Search for the cell housing the specified text and yield its (x, y) center coordinate. 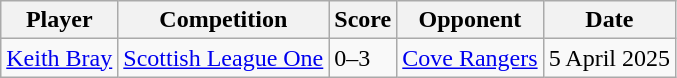
Date (609, 20)
Player (60, 20)
Competition (224, 20)
Opponent (470, 20)
Cove Rangers (470, 58)
0–3 (363, 58)
Scottish League One (224, 58)
Score (363, 20)
5 April 2025 (609, 58)
Keith Bray (60, 58)
